Return the (x, y) coordinate for the center point of the cell that contains the specified text.  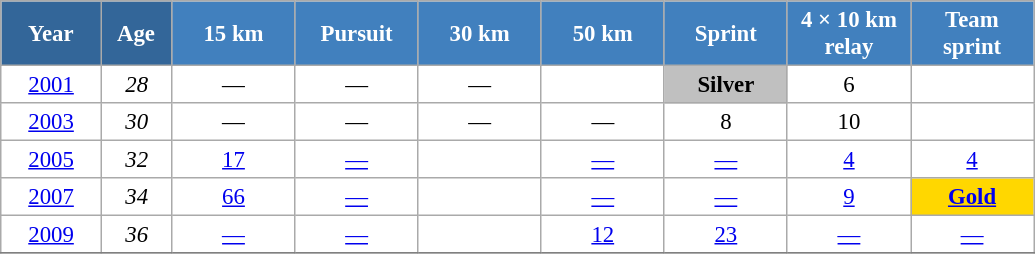
2007 (52, 197)
15 km (234, 34)
30 km (480, 34)
32 (136, 160)
Pursuit (356, 34)
36 (136, 235)
8 (726, 122)
2003 (52, 122)
Team sprint (972, 34)
50 km (602, 34)
Gold (972, 197)
34 (136, 197)
4 × 10 km relay (848, 34)
Year (52, 34)
Age (136, 34)
28 (136, 85)
17 (234, 160)
66 (234, 197)
2009 (52, 235)
Silver (726, 85)
2001 (52, 85)
23 (726, 235)
10 (848, 122)
30 (136, 122)
Sprint (726, 34)
12 (602, 235)
9 (848, 197)
2005 (52, 160)
6 (848, 85)
